Identify which cell holds the provided text, then report its [X, Y] central coordinate. 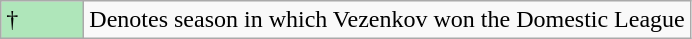
Denotes season in which Vezenkov won the Domestic League [387, 20]
† [42, 20]
